Output the [x, y] coordinate of the center of the cell containing the given text.  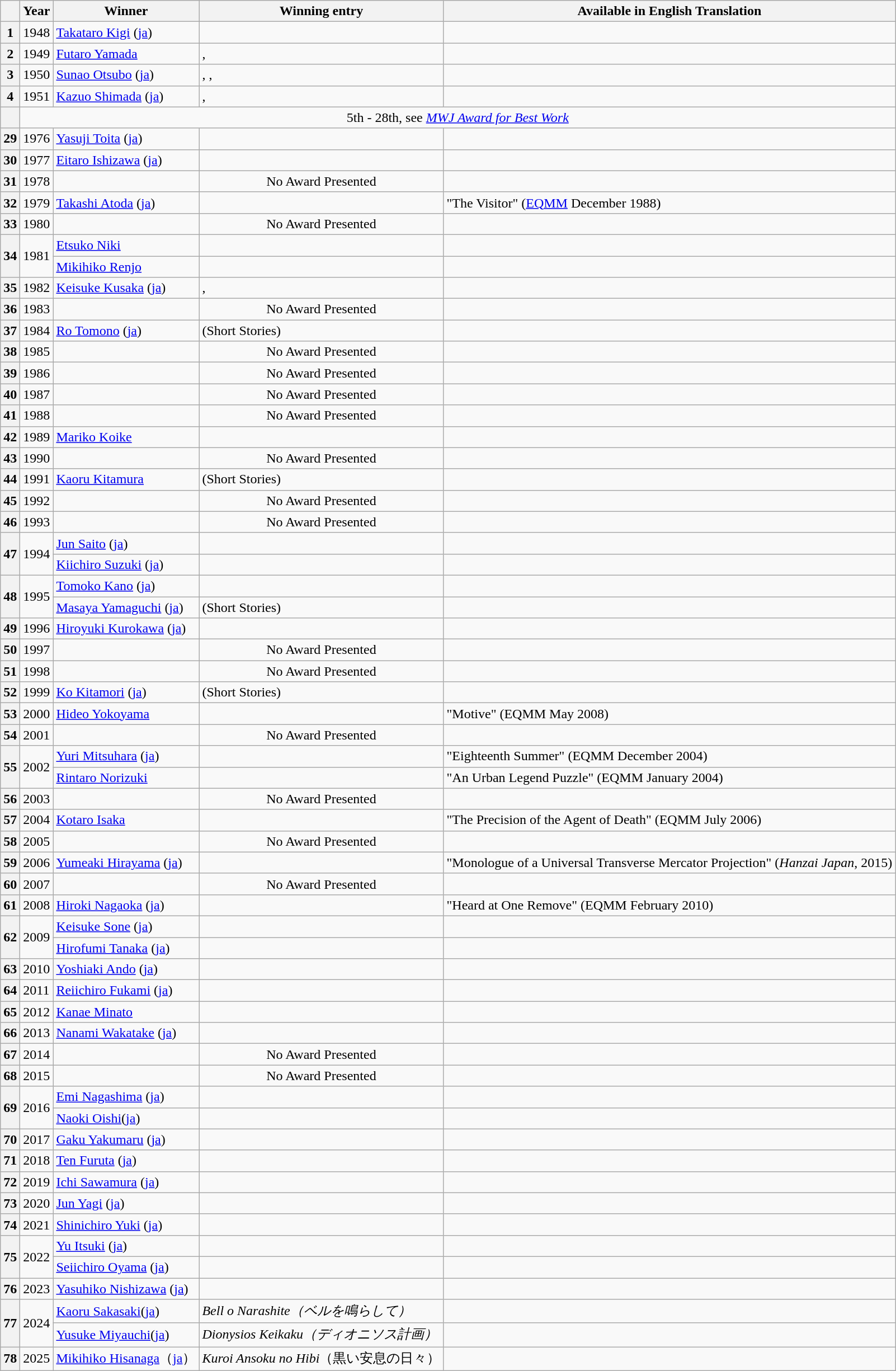
Ko Kitamori (ja) [126, 692]
Rintaro Norizuki [126, 778]
57 [10, 820]
42 [10, 437]
60 [10, 884]
Kotaro Isaka [126, 820]
34 [10, 256]
1978 [37, 181]
63 [10, 969]
2008 [37, 905]
59 [10, 863]
35 [10, 288]
Nanami Wakatake (ja) [126, 1033]
1979 [37, 202]
74 [10, 1224]
2004 [37, 820]
Hiroki Nagaoka (ja) [126, 905]
Mikihiko Hisanaga（ja） [126, 1359]
67 [10, 1054]
, , [321, 75]
1986 [37, 373]
Bell o Narashite（ベルを鳴らして） [321, 1311]
1985 [37, 352]
1996 [37, 629]
Winning entry [321, 11]
36 [10, 309]
61 [10, 905]
64 [10, 991]
2015 [37, 1076]
75 [10, 1256]
40 [10, 394]
1983 [37, 309]
2005 [37, 841]
71 [10, 1161]
2009 [37, 937]
Jun Saito (ja) [126, 543]
Kuroi Ansoku no Hibi（黒い安息の日々） [321, 1359]
62 [10, 937]
2022 [37, 1256]
Available in English Translation [669, 11]
2013 [37, 1033]
"The Precision of the Agent of Death" (EQMM July 2006) [669, 820]
1950 [37, 75]
Takashi Atoda (ja) [126, 202]
1984 [37, 331]
47 [10, 554]
45 [10, 501]
52 [10, 692]
4 [10, 96]
65 [10, 1012]
Hideo Yokoyama [126, 714]
37 [10, 331]
1995 [37, 596]
Ro Tomono (ja) [126, 331]
49 [10, 629]
"Eighteenth Summer" (EQMM December 2004) [669, 756]
2024 [37, 1323]
Emi Nagashima (ja) [126, 1097]
2002 [37, 767]
Yu Itsuki (ja) [126, 1246]
1976 [37, 139]
2006 [37, 863]
Winner [126, 11]
1949 [37, 54]
1988 [37, 416]
33 [10, 224]
2007 [37, 884]
"Monologue of a Universal Transverse Mercator Projection" (Hanzai Japan, 2015) [669, 863]
72 [10, 1182]
2 [10, 54]
2001 [37, 735]
1994 [37, 554]
Yasuhiko Nishizawa (ja) [126, 1288]
Gaku Yakumaru (ja) [126, 1139]
Kaoru Sakasaki(ja) [126, 1311]
2020 [37, 1203]
1991 [37, 479]
41 [10, 416]
32 [10, 202]
2003 [37, 799]
53 [10, 714]
2016 [37, 1108]
1948 [37, 32]
1980 [37, 224]
2014 [37, 1054]
29 [10, 139]
"Motive" (EQMM May 2008) [669, 714]
51 [10, 671]
56 [10, 799]
Tomoko Kano (ja) [126, 586]
1999 [37, 692]
Masaya Yamaguchi (ja) [126, 607]
2023 [37, 1288]
Kazuo Shimada (ja) [126, 96]
46 [10, 522]
Yoshiaki Ando (ja) [126, 969]
1997 [37, 650]
Yumeaki Hirayama (ja) [126, 863]
Ten Furuta (ja) [126, 1161]
2017 [37, 1139]
73 [10, 1203]
Hiroyuki Kurokawa (ja) [126, 629]
48 [10, 596]
1981 [37, 256]
69 [10, 1108]
77 [10, 1323]
68 [10, 1076]
70 [10, 1139]
Seiichiro Oyama (ja) [126, 1267]
Eitaro Ishizawa (ja) [126, 160]
30 [10, 160]
Jun Yagi (ja) [126, 1203]
Hirofumi Tanaka (ja) [126, 948]
Reiichiro Fukami (ja) [126, 991]
1993 [37, 522]
Keisuke Sone (ja) [126, 926]
Mariko Koike [126, 437]
1977 [37, 160]
31 [10, 181]
Keisuke Kusaka (ja) [126, 288]
Kiichiro Suzuki (ja) [126, 564]
1989 [37, 437]
Etsuko Niki [126, 245]
38 [10, 352]
2012 [37, 1012]
Yusuke Miyauchi(ja) [126, 1335]
50 [10, 650]
55 [10, 767]
1990 [37, 458]
44 [10, 479]
Mikihiko Renjo [126, 267]
2011 [37, 991]
Futaro Yamada [126, 54]
5th - 28th, see MWJ Award for Best Work [458, 117]
Ichi Sawamura (ja) [126, 1182]
39 [10, 373]
1 [10, 32]
1982 [37, 288]
58 [10, 841]
3 [10, 75]
"An Urban Legend Puzzle" (EQMM January 2004) [669, 778]
Kaoru Kitamura [126, 479]
1951 [37, 96]
54 [10, 735]
2010 [37, 969]
43 [10, 458]
Kanae Minato [126, 1012]
Naoki Oishi(ja) [126, 1118]
2018 [37, 1161]
Yuri Mitsuhara (ja) [126, 756]
Dionysios Keikaku（ディオニソス計画） [321, 1335]
Shinichiro Yuki (ja) [126, 1224]
2019 [37, 1182]
"Heard at One Remove" (EQMM February 2010) [669, 905]
"The Visitor" (EQMM December 1988) [669, 202]
1992 [37, 501]
2021 [37, 1224]
2000 [37, 714]
Sunao Otsubo (ja) [126, 75]
78 [10, 1359]
1987 [37, 394]
1998 [37, 671]
76 [10, 1288]
2025 [37, 1359]
Year [37, 11]
Takataro Kigi (ja) [126, 32]
66 [10, 1033]
Yasuji Toita (ja) [126, 139]
